Return the [X, Y] coordinate for the center point of the cell that contains the specified text.  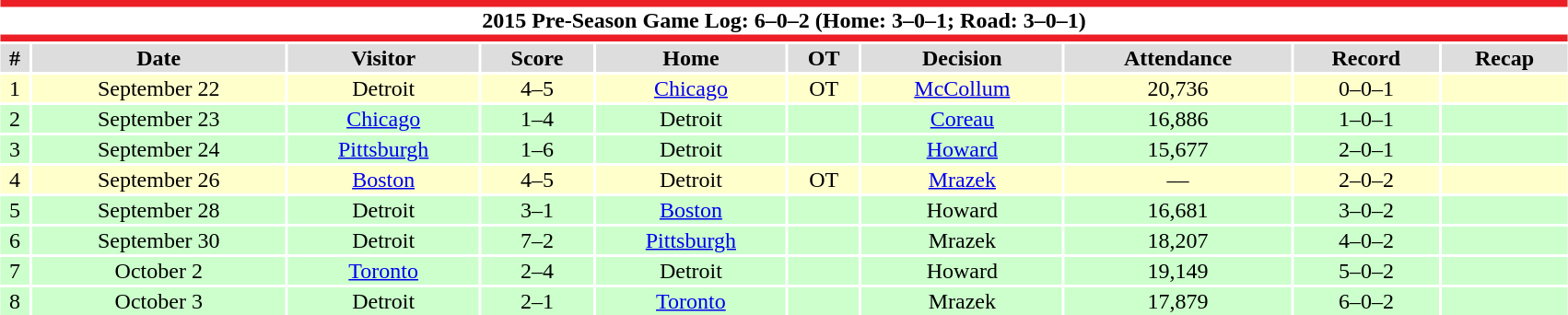
2 [15, 119]
September 28 [158, 210]
McCollum [963, 88]
16,886 [1177, 119]
September 26 [158, 180]
Visitor [383, 58]
2–0–2 [1366, 180]
16,681 [1177, 210]
1–6 [537, 149]
October 3 [158, 301]
2–4 [537, 271]
Decision [963, 58]
Coreau [963, 119]
–– [1177, 180]
September 30 [158, 240]
2015 Pre-Season Game Log: 6–0–2 (Home: 3–0–1; Road: 3–0–1) [784, 20]
# [15, 58]
0–0–1 [1366, 88]
15,677 [1177, 149]
4–0–2 [1366, 240]
3 [15, 149]
Record [1366, 58]
8 [15, 301]
Attendance [1177, 58]
4 [15, 180]
Date [158, 58]
September 23 [158, 119]
6–0–2 [1366, 301]
19,149 [1177, 271]
6 [15, 240]
Recap [1504, 58]
5 [15, 210]
Score [537, 58]
7 [15, 271]
7–2 [537, 240]
October 2 [158, 271]
Home [691, 58]
2–1 [537, 301]
3–1 [537, 210]
September 24 [158, 149]
18,207 [1177, 240]
20,736 [1177, 88]
17,879 [1177, 301]
1–4 [537, 119]
September 22 [158, 88]
3–0–2 [1366, 210]
1–0–1 [1366, 119]
2–0–1 [1366, 149]
5–0–2 [1366, 271]
1 [15, 88]
